From the cell containing the given text, extract its center point as [X, Y] coordinate. 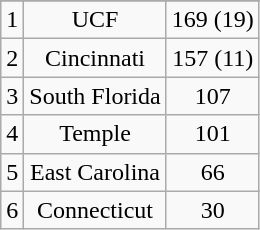
3 [12, 96]
66 [212, 172]
30 [212, 210]
UCF [95, 20]
Connecticut [95, 210]
1 [12, 20]
5 [12, 172]
Temple [95, 134]
101 [212, 134]
East Carolina [95, 172]
157 (11) [212, 58]
6 [12, 210]
Cincinnati [95, 58]
107 [212, 96]
4 [12, 134]
169 (19) [212, 20]
South Florida [95, 96]
2 [12, 58]
